Extract the [x, y] coordinate from the center of the cell holding the provided text.  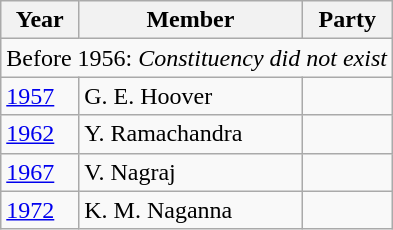
V. Nagraj [190, 172]
1972 [40, 210]
Member [190, 20]
Before 1956: Constituency did not exist [197, 58]
K. M. Naganna [190, 210]
Party [347, 20]
Year [40, 20]
1962 [40, 134]
G. E. Hoover [190, 96]
Y. Ramachandra [190, 134]
1957 [40, 96]
1967 [40, 172]
